Extract the [X, Y] coordinate from the center of the cell holding the provided text.  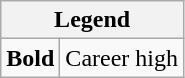
Bold [30, 58]
Career high [122, 58]
Legend [92, 20]
